Locate the cell with the specified text and output its (x, y) center coordinate. 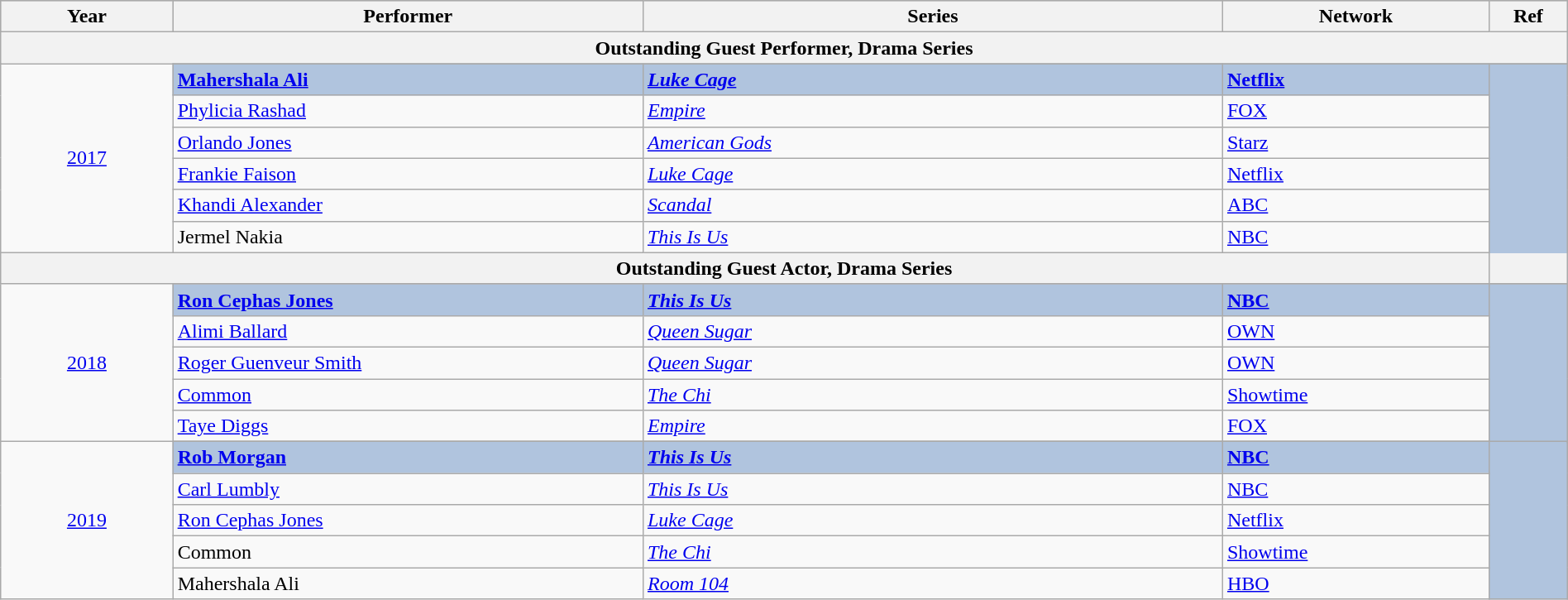
Taye Diggs (408, 426)
Ref (1528, 17)
Starz (1355, 142)
American Gods (933, 142)
Series (933, 17)
2017 (87, 158)
Khandi Alexander (408, 205)
ABC (1355, 205)
Room 104 (933, 583)
Outstanding Guest Performer, Drama Series (784, 48)
Jermel Nakia (408, 237)
Carl Lumbly (408, 489)
Alimi Ballard (408, 331)
Frankie Faison (408, 174)
2018 (87, 362)
Performer (408, 17)
HBO (1355, 583)
Network (1355, 17)
Year (87, 17)
Rob Morgan (408, 458)
2019 (87, 521)
Orlando Jones (408, 142)
Roger Guenveur Smith (408, 362)
Phylicia Rashad (408, 111)
Scandal (933, 205)
Outstanding Guest Actor, Drama Series (784, 268)
